Detect which cell encompasses the target text, then output its [x, y] center coordinate. 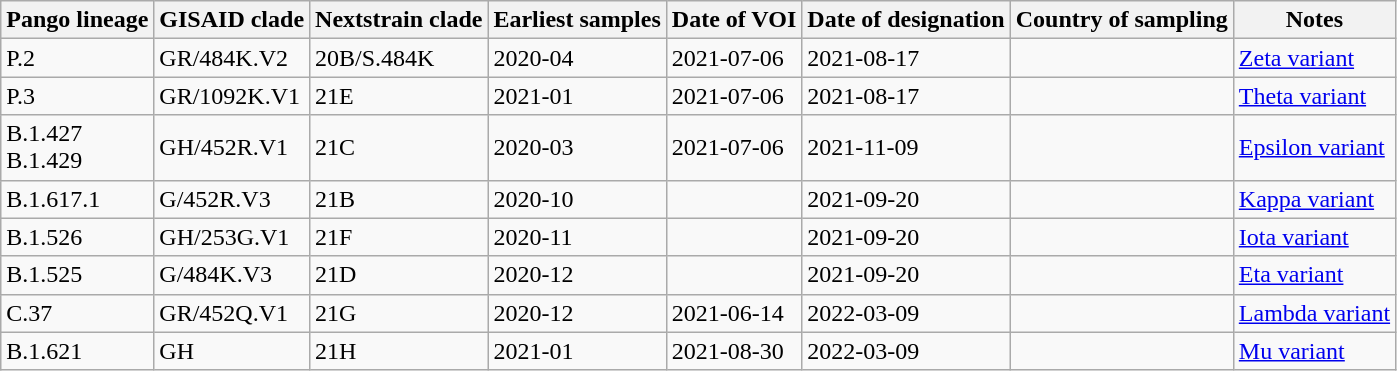
C.37 [78, 313]
21G [399, 313]
Kappa variant [1314, 199]
Zeta variant [1314, 58]
Epsilon variant [1314, 148]
21H [399, 351]
2020-04 [577, 58]
Theta variant [1314, 96]
GISAID clade [232, 20]
2021-11-09 [906, 148]
21E [399, 96]
21F [399, 237]
B.1.617.1 [78, 199]
Country of sampling [1122, 20]
20B/S.484K [399, 58]
21C [399, 148]
2020-11 [577, 237]
G/484K.V3 [232, 275]
Earliest samples [577, 20]
Lambda variant [1314, 313]
Date of VOI [734, 20]
Pango lineage [78, 20]
GH/253G.V1 [232, 237]
2020-03 [577, 148]
GH/452R.V1 [232, 148]
2020-10 [577, 199]
B.1.525 [78, 275]
Mu variant [1314, 351]
Notes [1314, 20]
B.1.427B.1.429 [78, 148]
Iota variant [1314, 237]
GR/452Q.V1 [232, 313]
GR/1092K.V1 [232, 96]
Eta variant [1314, 275]
21B [399, 199]
Nextstrain clade [399, 20]
GH [232, 351]
B.1.526 [78, 237]
GR/484K.V2 [232, 58]
2021-06-14 [734, 313]
P.2 [78, 58]
21D [399, 275]
2021-08-30 [734, 351]
B.1.621 [78, 351]
P.3 [78, 96]
Date of designation [906, 20]
G/452R.V3 [232, 199]
